Provide the [X, Y] coordinate of the cell's center where the given text is located.  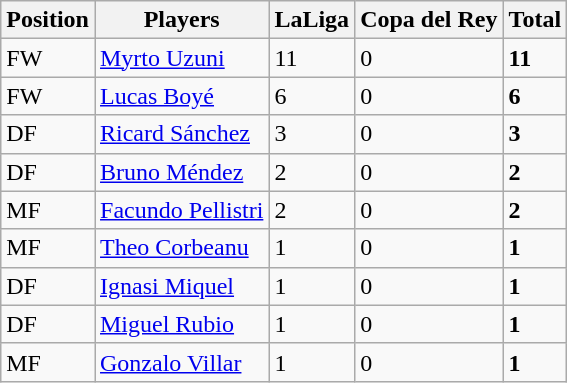
Position [48, 20]
Facundo Pellistri [181, 210]
Gonzalo Villar [181, 362]
Miguel Rubio [181, 324]
Myrto Uzuni [181, 58]
Players [181, 20]
Bruno Méndez [181, 172]
Theo Corbeanu [181, 248]
LaLiga [312, 20]
Total [535, 20]
Ignasi Miquel [181, 286]
Lucas Boyé [181, 96]
Copa del Rey [429, 20]
Ricard Sánchez [181, 134]
